Search for the cell housing the specified text and yield its [x, y] center coordinate. 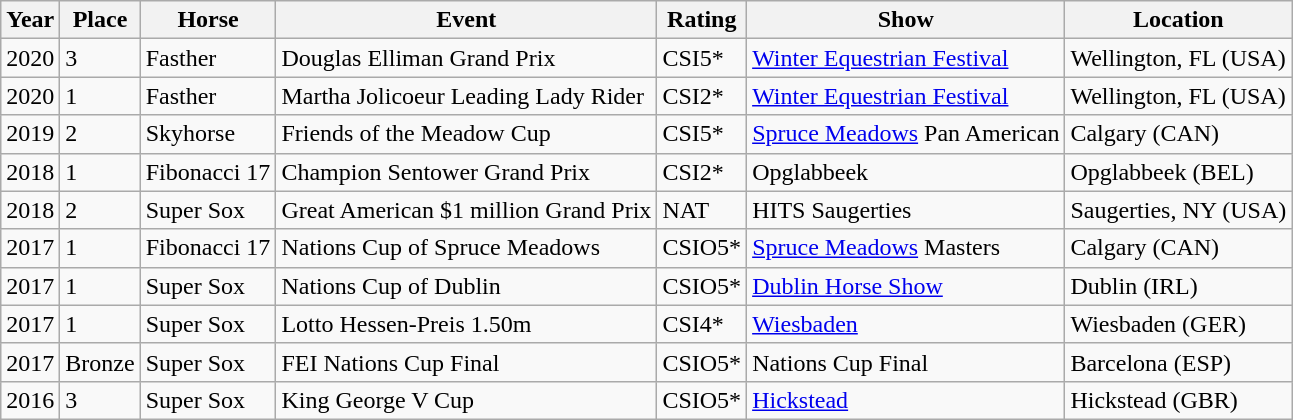
Barcelona (ESP) [1178, 362]
2016 [30, 400]
Wiesbaden [906, 324]
Dublin (IRL) [1178, 286]
Nations Cup of Dublin [466, 286]
FEI Nations Cup Final [466, 362]
Saugerties, NY (USA) [1178, 210]
Friends of the Meadow Cup [466, 134]
Martha Jolicoeur Leading Lady Rider [466, 96]
King George V Cup [466, 400]
Bronze [100, 362]
Spruce Meadows Pan American [906, 134]
Rating [702, 20]
CSI4* [702, 324]
Opglabbeek (BEL) [1178, 172]
Wiesbaden (GER) [1178, 324]
HITS Saugerties [906, 210]
Show [906, 20]
Nations Cup of Spruce Meadows [466, 248]
Great American $1 million Grand Prix [466, 210]
Event [466, 20]
Douglas Elliman Grand Prix [466, 58]
Hickstead [906, 400]
Opglabbeek [906, 172]
Year [30, 20]
Spruce Meadows Masters [906, 248]
2019 [30, 134]
Skyhorse [208, 134]
Champion Sentower Grand Prix [466, 172]
Place [100, 20]
Nations Cup Final [906, 362]
Dublin Horse Show [906, 286]
Hickstead (GBR) [1178, 400]
Lotto Hessen-Preis 1.50m [466, 324]
Location [1178, 20]
Horse [208, 20]
NAT [702, 210]
